For the text-containing cell, return its midpoint in [X, Y] coordinate format. 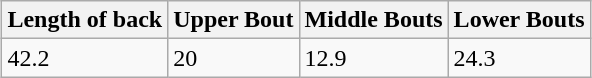
20 [234, 58]
42.2 [85, 58]
12.9 [374, 58]
Length of back [85, 20]
Upper Bout [234, 20]
Lower Bouts [519, 20]
Middle Bouts [374, 20]
24.3 [519, 58]
